Capture the cell that displays the provided text and extract its (x, y) central coordinate. 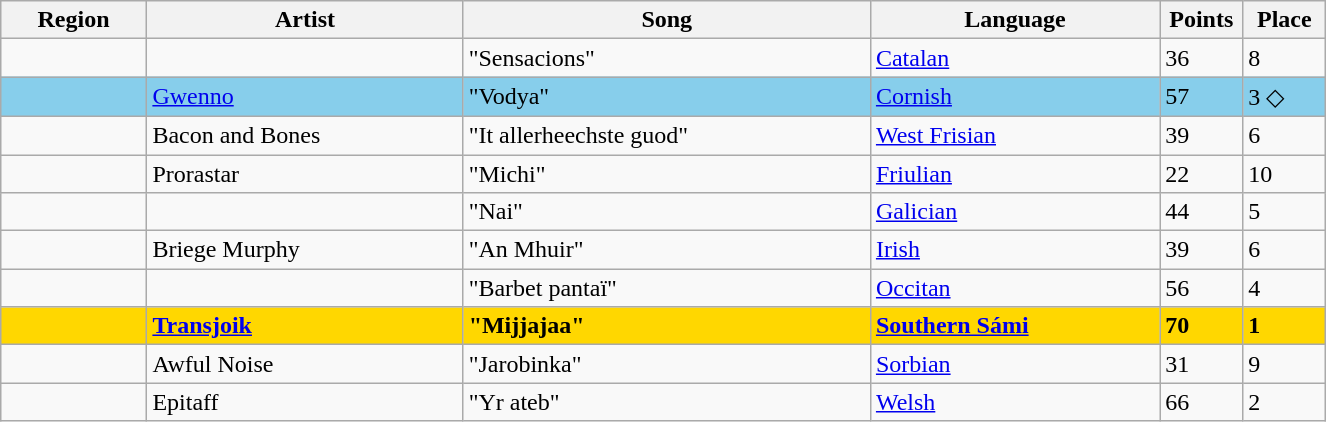
Transjoik (305, 326)
"Barbet pantaï" (666, 288)
Awful Noise (305, 364)
Cornish (1014, 97)
Galician (1014, 212)
36 (1202, 58)
"Jarobinka" (666, 364)
Sorbian (1014, 364)
Occitan (1014, 288)
Artist (305, 20)
57 (1202, 97)
"Mijjajaa" (666, 326)
"It allerheechste guod" (666, 135)
44 (1202, 212)
10 (1284, 173)
Gwenno (305, 97)
66 (1202, 402)
Southern Sámi (1014, 326)
"Vodya" (666, 97)
3 ◇ (1284, 97)
"Michi" (666, 173)
31 (1202, 364)
West Frisian (1014, 135)
22 (1202, 173)
8 (1284, 58)
Place (1284, 20)
"An Mhuir" (666, 250)
Irish (1014, 250)
9 (1284, 364)
Region (74, 20)
Points (1202, 20)
1 (1284, 326)
Briege Murphy (305, 250)
"Yr ateb" (666, 402)
Welsh (1014, 402)
"Nai" (666, 212)
Catalan (1014, 58)
2 (1284, 402)
70 (1202, 326)
56 (1202, 288)
Bacon and Bones (305, 135)
Prorastar (305, 173)
Language (1014, 20)
Song (666, 20)
5 (1284, 212)
Friulian (1014, 173)
Epitaff (305, 402)
"Sensacions" (666, 58)
4 (1284, 288)
